Output the (X, Y) coordinate of the center of the cell containing the given text.  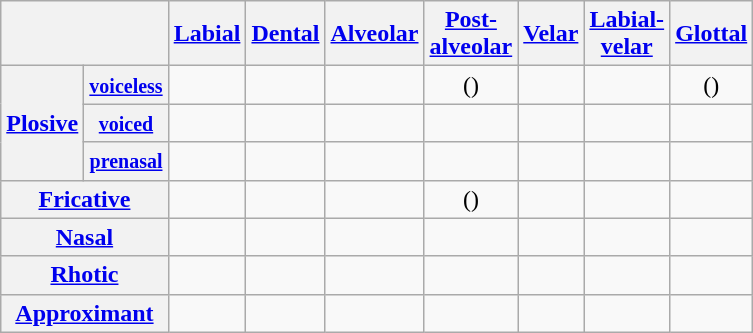
Approximant (84, 313)
Velar (551, 34)
prenasal (126, 161)
Labial-velar (627, 34)
Alveolar (374, 34)
voiceless (126, 85)
Glottal (712, 34)
Dental (286, 34)
Plosive (42, 123)
Nasal (84, 237)
Fricative (84, 199)
voiced (126, 123)
Labial (207, 34)
Rhotic (84, 275)
Post-alveolar (471, 34)
